Locate the cell with the specified text and output its (X, Y) center coordinate. 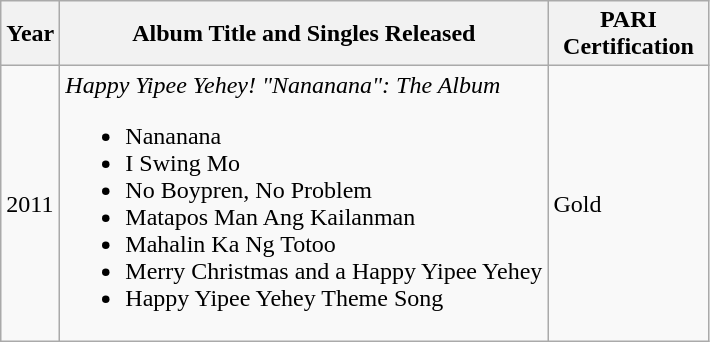
Year (30, 34)
Gold (628, 204)
PARI Certification (628, 34)
2011 (30, 204)
Album Title and Singles Released (304, 34)
